Pinpoint the cell where the given text exists, returning its [X, Y] midpoint coordinate. 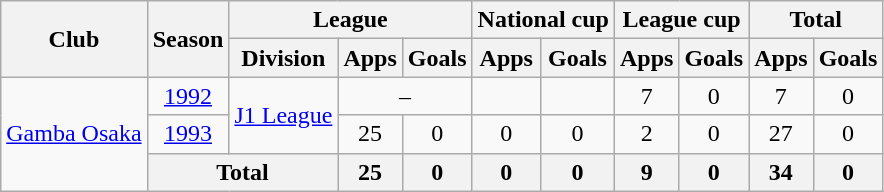
27 [781, 134]
Club [74, 39]
1992 [188, 96]
9 [646, 172]
National cup [543, 20]
League cup [681, 20]
J1 League [284, 115]
– [405, 96]
1993 [188, 134]
Season [188, 39]
Gamba Osaka [74, 134]
34 [781, 172]
League [350, 20]
2 [646, 134]
Division [284, 58]
